Capture the cell that displays the provided text and extract its (x, y) central coordinate. 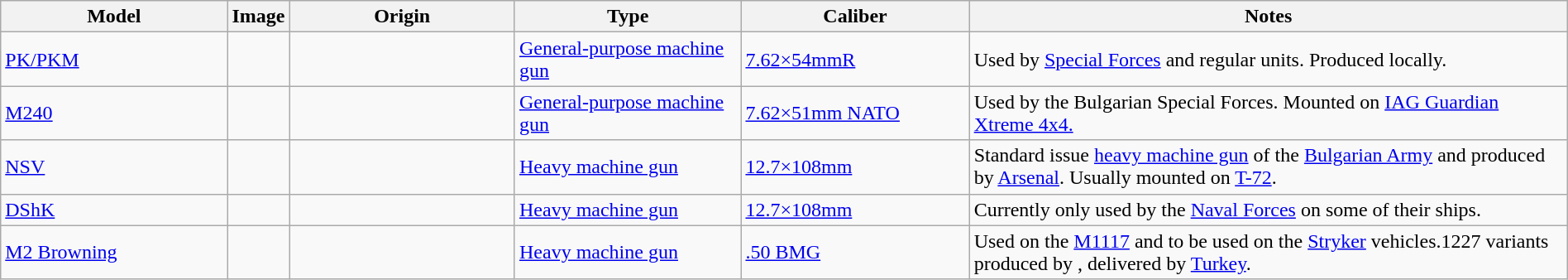
Origin (402, 17)
Used by Special Forces and regular units. Produced locally. (1269, 60)
.50 BMG (855, 252)
DShK (114, 210)
NSV (114, 167)
M240 (114, 113)
Notes (1269, 17)
Image (258, 17)
Caliber (855, 17)
M2 Browning (114, 252)
Used on the M1117 and to be used on the Stryker vehicles.1227 variants produced by , delivered by Turkey. (1269, 252)
Currently only used by the Naval Forces on some of their ships. (1269, 210)
Standard issue heavy machine gun of the Bulgarian Army and produced by Arsenal. Usually mounted on T-72. (1269, 167)
7.62×51mm NATO (855, 113)
Model (114, 17)
PK/PKM (114, 60)
Type (627, 17)
7.62×54mmR (855, 60)
Used by the Bulgarian Special Forces. Mounted on IAG Guardian Xtreme 4x4. (1269, 113)
